Find where the given text appears and provide that cell's center as (x, y) coordinate. 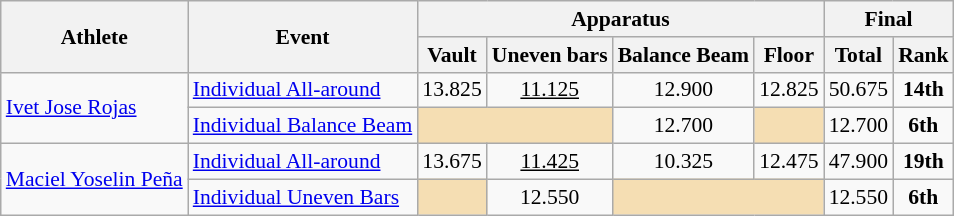
Event (303, 36)
Balance Beam (684, 55)
Final (889, 19)
11.425 (550, 162)
Individual Uneven Bars (303, 197)
Rank (924, 55)
Uneven bars (550, 55)
14th (924, 90)
12.900 (684, 90)
Maciel Yoselin Peña (94, 180)
13.675 (452, 162)
12.475 (788, 162)
50.675 (858, 90)
13.825 (452, 90)
47.900 (858, 162)
Athlete (94, 36)
Apparatus (620, 19)
Floor (788, 55)
Total (858, 55)
Ivet Jose Rojas (94, 108)
Individual Balance Beam (303, 126)
10.325 (684, 162)
12.825 (788, 90)
19th (924, 162)
Vault (452, 55)
11.125 (550, 90)
